Pinpoint the cell where the given text exists, returning its [X, Y] midpoint coordinate. 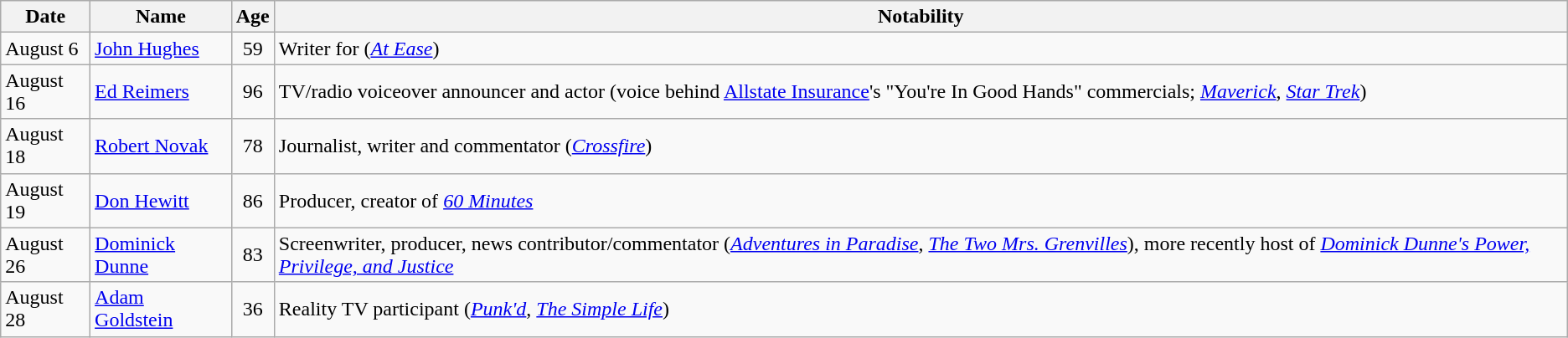
August 26 [45, 254]
86 [253, 201]
Robert Novak [161, 146]
Date [45, 17]
Dominick Dunne [161, 254]
TV/radio voiceover announcer and actor (voice behind Allstate Insurance's "You're In Good Hands" commercials; Maverick, Star Trek) [921, 92]
83 [253, 254]
59 [253, 49]
96 [253, 92]
August 16 [45, 92]
August 18 [45, 146]
Age [253, 17]
Name [161, 17]
Don Hewitt [161, 201]
August 28 [45, 310]
Notability [921, 17]
John Hughes [161, 49]
36 [253, 310]
Producer, creator of 60 Minutes [921, 201]
Writer for (At Ease) [921, 49]
Adam Goldstein [161, 310]
Journalist, writer and commentator (Crossfire) [921, 146]
78 [253, 146]
August 6 [45, 49]
Ed Reimers [161, 92]
August 19 [45, 201]
Reality TV participant (Punk'd, The Simple Life) [921, 310]
